Provide the (x, y) coordinate of the cell's center where the given text is located.  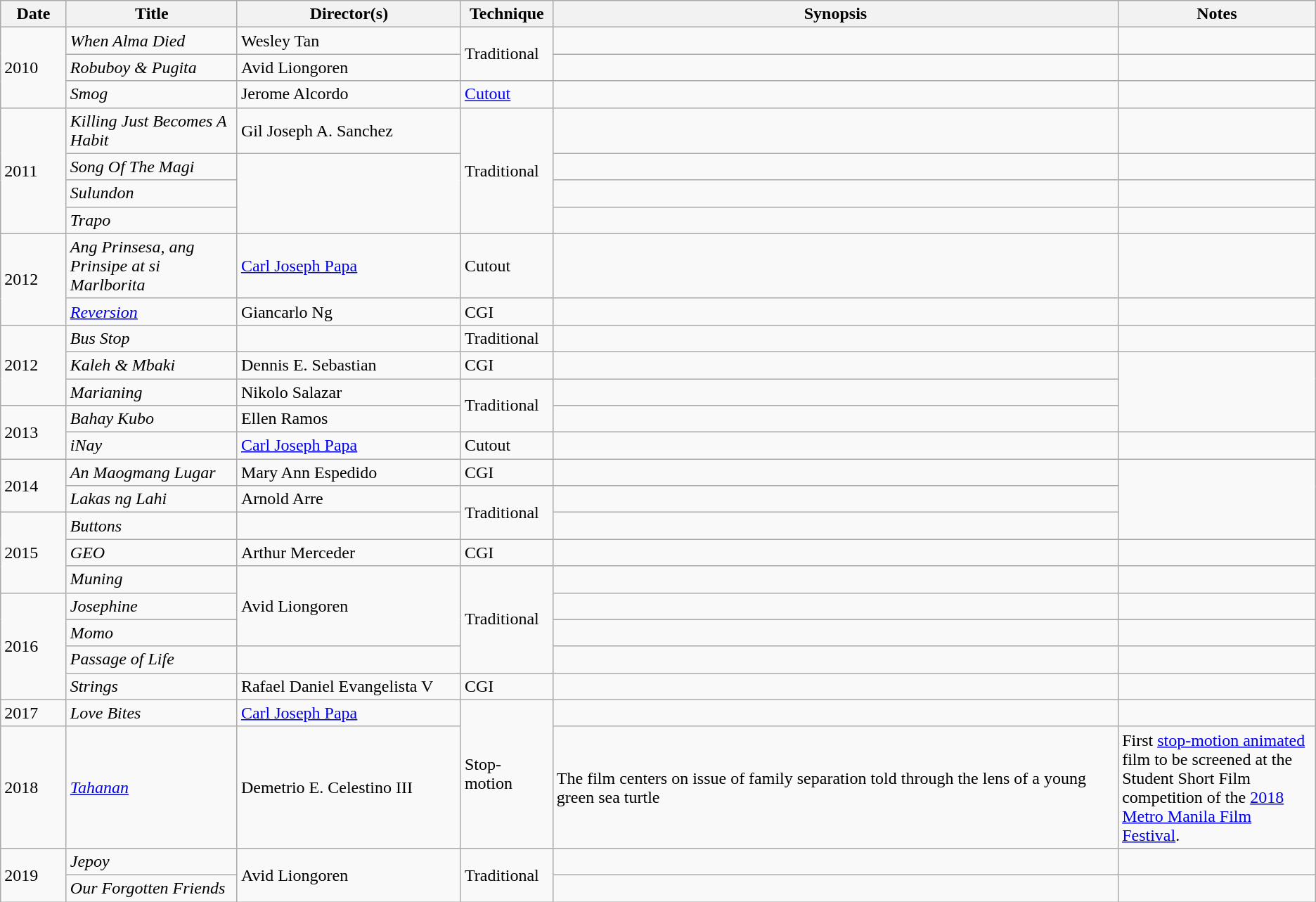
Our Forgotten Friends (152, 888)
Strings (152, 686)
Arnold Arre (349, 499)
Smog (152, 94)
First stop-motion animated film to be screened at the Student Short Film competition of the 2018 Metro Manila Film Festival. (1218, 787)
Bus Stop (152, 338)
An Maogmang Lugar (152, 472)
Lakas ng Lahi (152, 499)
Synopsis (835, 14)
Love Bites (152, 713)
Wesley Tan (349, 41)
Ang Prinsesa, ang Prinsipe at si Marlborita (152, 266)
Song Of The Magi (152, 167)
2016 (34, 646)
2010 (34, 67)
Buttons (152, 526)
2014 (34, 486)
Rafael Daniel Evangelista V (349, 686)
Momo (152, 633)
2011 (34, 170)
2017 (34, 713)
Ellen Ramos (349, 419)
Dennis E. Sebastian (349, 365)
Nikolo Salazar (349, 392)
The film centers on issue of family separation told through the lens of a young green sea turtle (835, 787)
GEO (152, 553)
Muning (152, 579)
Giancarlo Ng (349, 311)
2015 (34, 553)
Josephine (152, 606)
Title (152, 14)
Date (34, 14)
Gil Joseph A. Sanchez (349, 131)
Arthur Merceder (349, 553)
Director(s) (349, 14)
Demetrio E. Celestino III (349, 787)
Tahanan (152, 787)
Mary Ann Espedido (349, 472)
Trapo (152, 220)
Stop-motion (506, 773)
Technique (506, 14)
Bahay Kubo (152, 419)
Jepoy (152, 861)
Robuboy & Pugita (152, 67)
Reversion (152, 311)
Jerome Alcordo (349, 94)
Sulundon (152, 193)
Kaleh & Mbaki (152, 365)
Passage of Life (152, 659)
2013 (34, 432)
iNay (152, 446)
Marianing (152, 392)
When Alma Died (152, 41)
Notes (1218, 14)
2018 (34, 787)
2019 (34, 875)
Killing Just Becomes A Habit (152, 131)
